From the cell containing the given text, extract its center point as (x, y) coordinate. 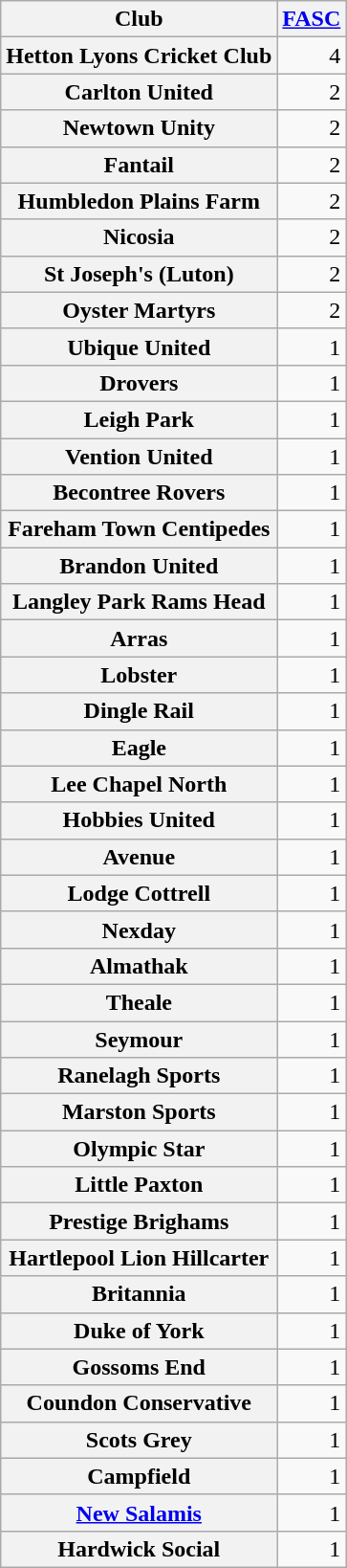
Vention United (140, 457)
Hartlepool Lion Hillcarter (140, 1258)
Campfield (140, 1476)
Britannia (140, 1294)
Club (140, 19)
Brandon United (140, 566)
Almathak (140, 966)
Lodge Cottrell (140, 893)
Eagle (140, 748)
Ubique United (140, 347)
Little Paxton (140, 1185)
Prestige Brighams (140, 1221)
Nexday (140, 930)
4 (312, 56)
Gossoms End (140, 1367)
Avenue (140, 857)
Newtown Unity (140, 128)
Oyster Martyrs (140, 310)
St Joseph's (Luton) (140, 274)
Becontree Rovers (140, 493)
Fareham Town Centipedes (140, 529)
Duke of York (140, 1331)
Olympic Star (140, 1149)
Hetton Lyons Cricket Club (140, 56)
Hardwick Social (140, 1549)
Hobbies United (140, 820)
Lee Chapel North (140, 784)
Ranelagh Sports (140, 1076)
FASC (312, 19)
New Salamis (140, 1512)
Arras (140, 638)
Marston Sports (140, 1112)
Nicosia (140, 237)
Theale (140, 1002)
Lobster (140, 675)
Seymour (140, 1039)
Coundon Conservative (140, 1403)
Dingle Rail (140, 711)
Leigh Park (140, 419)
Scots Grey (140, 1440)
Drovers (140, 383)
Langley Park Rams Head (140, 602)
Humbledon Plains Farm (140, 201)
Fantail (140, 165)
Carlton United (140, 92)
